Search for the cell housing the specified text and yield its (x, y) center coordinate. 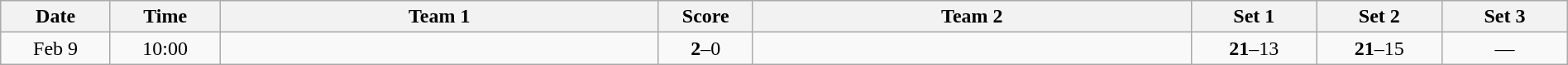
Team 2 (972, 17)
Feb 9 (56, 48)
Set 2 (1379, 17)
Date (56, 17)
2–0 (705, 48)
21–13 (1255, 48)
Set 1 (1255, 17)
— (1505, 48)
Team 1 (439, 17)
Set 3 (1505, 17)
Score (705, 17)
21–15 (1379, 48)
Time (165, 17)
10:00 (165, 48)
